Find where the given text appears and provide that cell's center as (X, Y) coordinate. 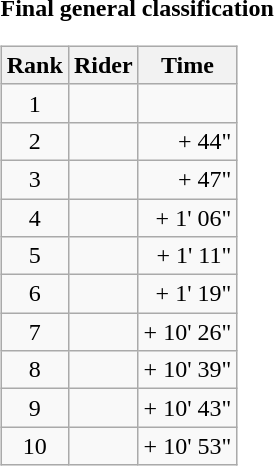
3 (34, 179)
9 (34, 408)
+ 10' 39" (188, 370)
5 (34, 256)
7 (34, 332)
1 (34, 103)
2 (34, 141)
+ 1' 19" (188, 294)
+ 10' 43" (188, 408)
4 (34, 217)
+ 10' 26" (188, 332)
+ 44" (188, 141)
+ 47" (188, 179)
8 (34, 370)
Time (188, 65)
Rank (34, 65)
+ 10' 53" (188, 446)
+ 1' 11" (188, 256)
+ 1' 06" (188, 217)
Rider (103, 65)
10 (34, 446)
6 (34, 294)
